Detect which cell encompasses the target text, then output its [X, Y] center coordinate. 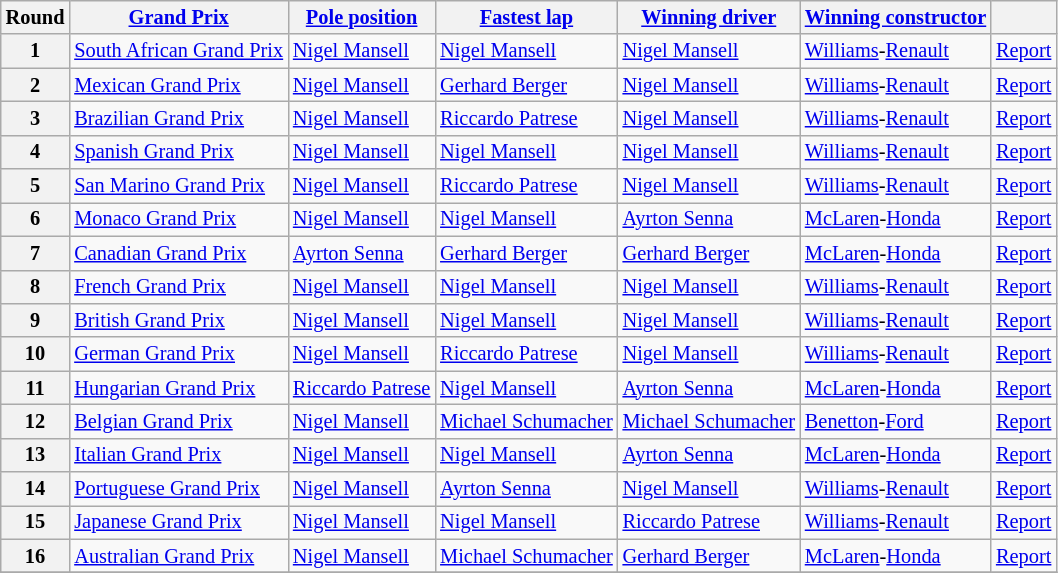
Winning constructor [896, 17]
4 [36, 152]
10 [36, 354]
Canadian Grand Prix [178, 253]
Australian Grand Prix [178, 556]
Monaco Grand Prix [178, 219]
6 [36, 219]
13 [36, 455]
German Grand Prix [178, 354]
Hungarian Grand Prix [178, 388]
12 [36, 421]
Round [36, 17]
3 [36, 118]
British Grand Prix [178, 320]
16 [36, 556]
San Marino Grand Prix [178, 186]
5 [36, 186]
15 [36, 522]
9 [36, 320]
7 [36, 253]
14 [36, 489]
French Grand Prix [178, 287]
South African Grand Prix [178, 51]
Winning driver [709, 17]
Spanish Grand Prix [178, 152]
1 [36, 51]
Pole position [362, 17]
Grand Prix [178, 17]
Italian Grand Prix [178, 455]
Brazilian Grand Prix [178, 118]
8 [36, 287]
11 [36, 388]
Benetton-Ford [896, 421]
Belgian Grand Prix [178, 421]
Fastest lap [526, 17]
Portuguese Grand Prix [178, 489]
Mexican Grand Prix [178, 85]
2 [36, 85]
Japanese Grand Prix [178, 522]
